Identify which cell holds the provided text, then report its [x, y] central coordinate. 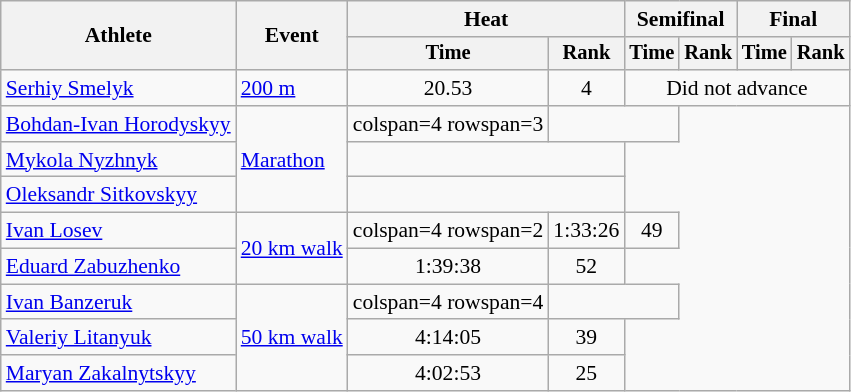
Event [292, 36]
colspan=4 rowspan=4 [448, 302]
Marathon [292, 160]
1:33:26 [586, 231]
Did not advance [736, 88]
39 [586, 338]
4:02:53 [448, 373]
25 [586, 373]
200 m [292, 88]
49 [652, 231]
1:39:38 [448, 267]
Ivan Losev [118, 231]
4:14:05 [448, 338]
colspan=4 rowspan=3 [448, 124]
50 km walk [292, 338]
Heat [486, 19]
Valeriy Litanyuk [118, 338]
20.53 [448, 88]
Bohdan-Ivan Horodyskyy [118, 124]
Ivan Banzeruk [118, 302]
Final [793, 19]
4 [586, 88]
52 [586, 267]
Semifinal [680, 19]
Serhiy Smelyk [118, 88]
Athlete [118, 36]
Mykola Nyzhnyk [118, 160]
Oleksandr Sitkovskyy [118, 195]
colspan=4 rowspan=2 [448, 231]
20 km walk [292, 248]
Maryan Zakalnytskyy [118, 373]
Eduard Zabuzhenko [118, 267]
